Provide the [x, y] coordinate of the cell's center where the given text is located.  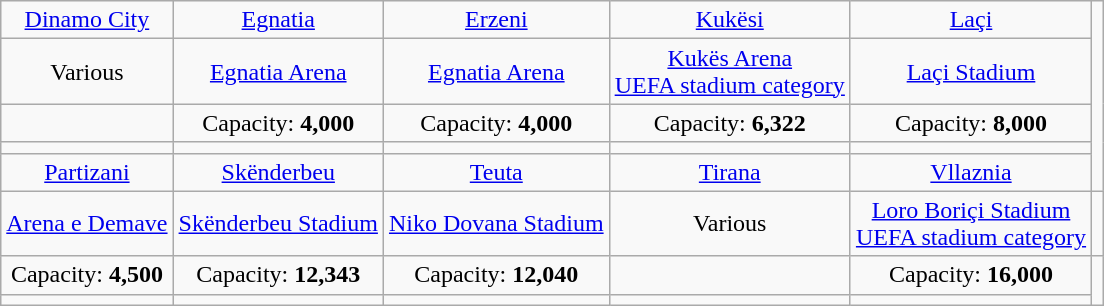
Dinamo City [87, 20]
Egnatia [278, 20]
Arena e Demave [87, 224]
Kukësi [730, 20]
Kukës ArenaUEFA stadium category [730, 72]
Partizani [87, 172]
Capacity: 12,343 [278, 275]
Erzeni [496, 20]
Capacity: 8,000 [970, 123]
Capacity: 12,040 [496, 275]
Teuta [496, 172]
Capacity: 6,322 [730, 123]
Laçi [970, 20]
Niko Dovana Stadium [496, 224]
Loro Boriçi StadiumUEFA stadium category [970, 224]
Vllaznia [970, 172]
Skënderbeu [278, 172]
Laçi Stadium [970, 72]
Capacity: 4,500 [87, 275]
Tirana [730, 172]
Capacity: 16,000 [970, 275]
Skënderbeu Stadium [278, 224]
